Locate the cell with the specified text and output its [X, Y] center coordinate. 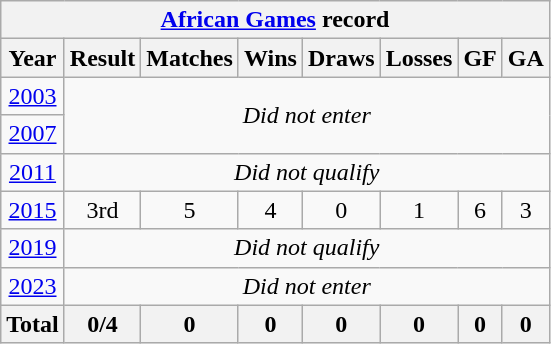
5 [190, 210]
0/4 [102, 324]
Matches [190, 58]
2011 [33, 172]
Total [33, 324]
Losses [419, 58]
2015 [33, 210]
Year [33, 58]
Draws [341, 58]
GF [480, 58]
2023 [33, 286]
6 [480, 210]
1 [419, 210]
4 [270, 210]
3 [526, 210]
GA [526, 58]
African Games record [276, 20]
2003 [33, 96]
3rd [102, 210]
2007 [33, 134]
2019 [33, 248]
Wins [270, 58]
Result [102, 58]
